Locate the cell with the specified text and output its [X, Y] center coordinate. 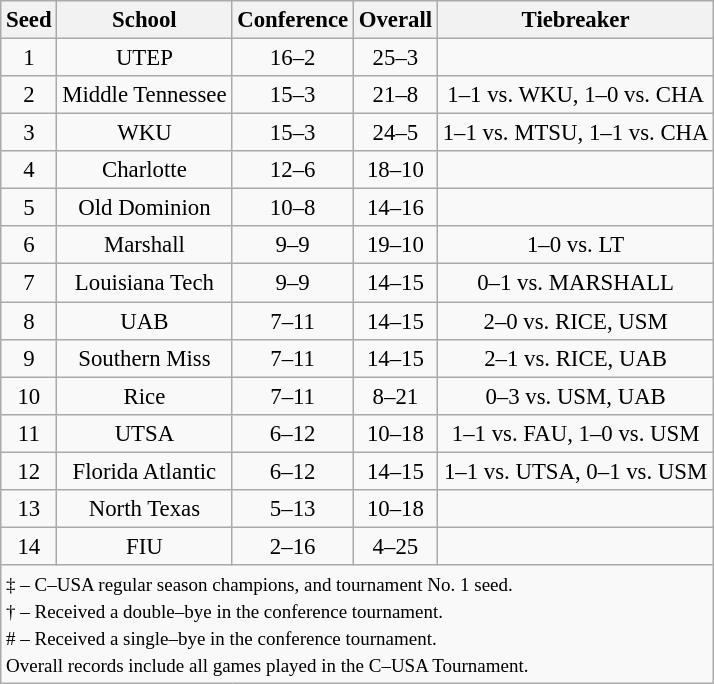
1 [29, 58]
9 [29, 358]
Old Dominion [144, 208]
1–1 vs. WKU, 1–0 vs. CHA [575, 95]
2 [29, 95]
12 [29, 471]
1–1 vs. UTSA, 0–1 vs. USM [575, 471]
0–1 vs. MARSHALL [575, 283]
16–2 [293, 58]
Marshall [144, 245]
1–1 vs. FAU, 1–0 vs. USM [575, 433]
4 [29, 170]
Seed [29, 20]
24–5 [395, 133]
25–3 [395, 58]
4–25 [395, 546]
Florida Atlantic [144, 471]
Overall [395, 20]
FIU [144, 546]
Conference [293, 20]
6 [29, 245]
Rice [144, 396]
5 [29, 208]
UTSA [144, 433]
14–16 [395, 208]
8 [29, 321]
21–8 [395, 95]
10 [29, 396]
1–0 vs. LT [575, 245]
WKU [144, 133]
5–13 [293, 509]
0–3 vs. USM, UAB [575, 396]
11 [29, 433]
Southern Miss [144, 358]
UAB [144, 321]
12–6 [293, 170]
1–1 vs. MTSU, 1–1 vs. CHA [575, 133]
UTEP [144, 58]
8–21 [395, 396]
Middle Tennessee [144, 95]
13 [29, 509]
School [144, 20]
14 [29, 546]
19–10 [395, 245]
Louisiana Tech [144, 283]
10–8 [293, 208]
2–0 vs. RICE, USM [575, 321]
2–16 [293, 546]
18–10 [395, 170]
7 [29, 283]
Tiebreaker [575, 20]
Charlotte [144, 170]
2–1 vs. RICE, UAB [575, 358]
North Texas [144, 509]
3 [29, 133]
